Pinpoint the cell where the given text exists, returning its (x, y) midpoint coordinate. 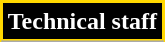
Technical staff (83, 22)
